Capture the cell that displays the provided text and extract its [X, Y] central coordinate. 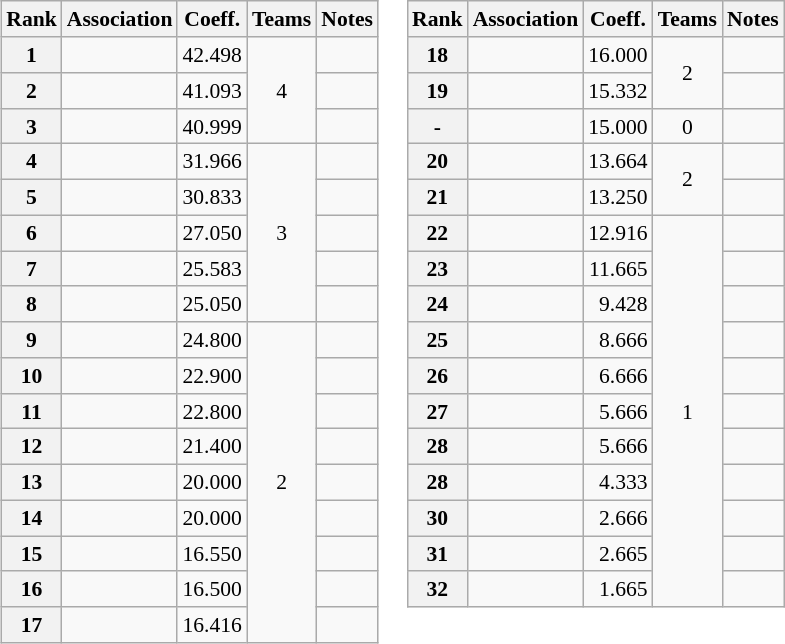
14 [32, 518]
4.333 [618, 482]
2.665 [618, 554]
16 [32, 589]
25.583 [212, 269]
41.093 [212, 91]
22.900 [212, 376]
25.050 [212, 304]
2.666 [618, 518]
40.999 [212, 126]
6.666 [618, 376]
20 [438, 162]
32 [438, 589]
1.665 [618, 589]
21.400 [212, 447]
25 [438, 340]
13.250 [618, 197]
9 [32, 340]
8.666 [618, 340]
24 [438, 304]
31.966 [212, 162]
15.332 [618, 91]
27 [438, 411]
26 [438, 376]
23 [438, 269]
15.000 [618, 126]
18 [438, 55]
9.428 [618, 304]
22.800 [212, 411]
12.916 [618, 233]
- [438, 126]
27.050 [212, 233]
16.000 [618, 55]
30.833 [212, 197]
30 [438, 518]
12 [32, 447]
19 [438, 91]
13.664 [618, 162]
5 [32, 197]
8 [32, 304]
11.665 [618, 269]
31 [438, 554]
16.550 [212, 554]
42.498 [212, 55]
11 [32, 411]
16.416 [212, 625]
24.800 [212, 340]
15 [32, 554]
13 [32, 482]
21 [438, 197]
6 [32, 233]
10 [32, 376]
22 [438, 233]
7 [32, 269]
0 [688, 126]
16.500 [212, 589]
17 [32, 625]
